Output the [x, y] coordinate of the center of the cell containing the given text.  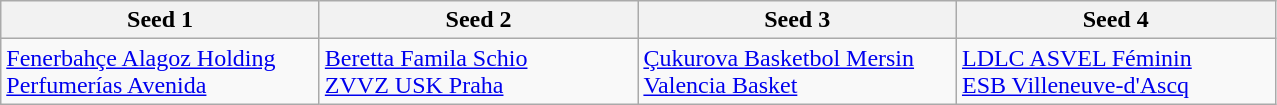
Fenerbahçe Alagoz Holding Perfumerías Avenida [160, 72]
Seed 1 [160, 20]
LDLC ASVEL Féminin ESB Villeneuve-d'Ascq [1116, 72]
Seed 3 [798, 20]
Seed 4 [1116, 20]
Beretta Famila Schio ZVVZ USK Praha [478, 72]
Çukurova Basketbol Mersin Valencia Basket [798, 72]
Seed 2 [478, 20]
